Find where the given text appears and provide that cell's center as (x, y) coordinate. 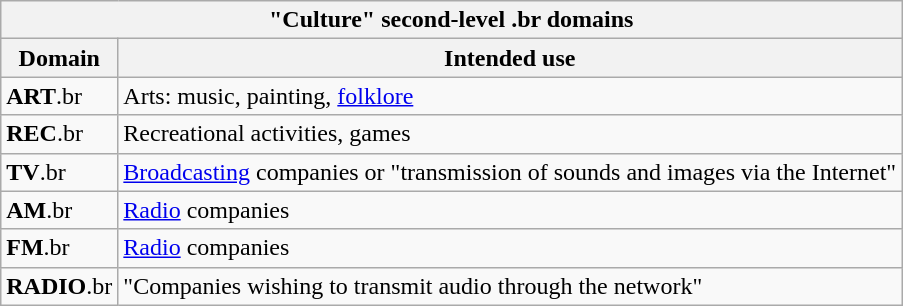
Arts: music, painting, folklore (510, 96)
ART.br (60, 96)
"Companies wishing to transmit audio through the network" (510, 286)
Intended use (510, 58)
TV.br (60, 172)
RADIO.br (60, 286)
REC.br (60, 134)
Broadcasting companies or "transmission of sounds and images via the Internet" (510, 172)
Recreational activities, games (510, 134)
Domain (60, 58)
FM.br (60, 248)
"Culture" second-level .br domains (452, 20)
AM.br (60, 210)
